Detect which cell encompasses the target text, then output its [X, Y] center coordinate. 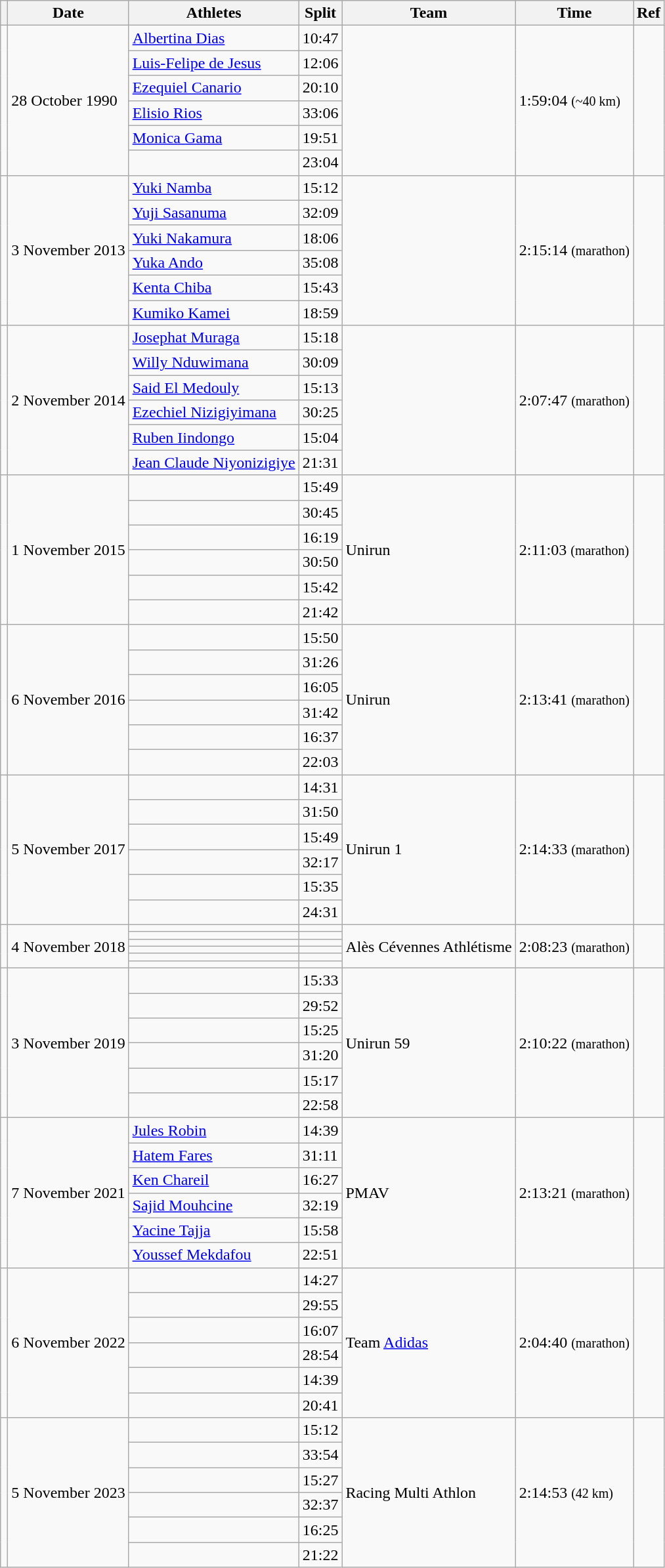
30:50 [320, 562]
28:54 [320, 1355]
Jean Claude Niyonizigiye [214, 463]
Kumiko Kamei [214, 313]
15:25 [320, 1031]
Alès Cévennes Athlétisme [429, 946]
18:06 [320, 237]
Ezequiel Canario [214, 88]
15:33 [320, 980]
4 November 2018 [68, 946]
2 November 2014 [68, 400]
15:42 [320, 587]
32:17 [320, 862]
16:27 [320, 1180]
1:59:04 (~40 km) [574, 100]
Ruben Iindongo [214, 438]
15:17 [320, 1081]
30:25 [320, 413]
Time [574, 13]
29:55 [320, 1305]
19:51 [320, 138]
2:07:47 (marathon) [574, 400]
3 November 2013 [68, 250]
15:18 [320, 338]
Jules Robin [214, 1130]
31:50 [320, 812]
33:06 [320, 113]
24:31 [320, 912]
15:13 [320, 388]
16:05 [320, 687]
Monica Gama [214, 138]
2:11:03 (marathon) [574, 550]
Team Adidas [429, 1342]
21:31 [320, 463]
16:37 [320, 737]
6 November 2022 [68, 1342]
Ezechiel Nizigiyimana [214, 413]
Yuka Ando [214, 262]
15:43 [320, 287]
Kenta Chiba [214, 287]
31:26 [320, 662]
28 October 1990 [68, 100]
2:13:21 (marathon) [574, 1193]
12:06 [320, 63]
Yacine Tajja [214, 1230]
22:58 [320, 1105]
15:50 [320, 637]
18:59 [320, 313]
32:19 [320, 1205]
15:04 [320, 438]
Date [68, 13]
Said El Medouly [214, 388]
Elisio Rios [214, 113]
Unirun 59 [429, 1042]
Youssef Mekdafou [214, 1255]
Yuki Nakamura [214, 237]
20:41 [320, 1405]
32:37 [320, 1505]
29:52 [320, 1006]
15:27 [320, 1480]
16:19 [320, 537]
15:35 [320, 887]
Luis-Felipe de Jesus [214, 63]
2:13:41 (marathon) [574, 699]
Josephat Muraga [214, 338]
Yuki Namba [214, 188]
21:22 [320, 1555]
30:45 [320, 512]
23:04 [320, 163]
Sajid Mouhcine [214, 1205]
Ref [649, 13]
2:15:14 (marathon) [574, 250]
3 November 2019 [68, 1042]
16:25 [320, 1530]
Athletes [214, 13]
Hatem Fares [214, 1155]
Split [320, 13]
2:10:22 (marathon) [574, 1042]
31:11 [320, 1155]
Ken Chareil [214, 1180]
Racing Multi Athlon [429, 1493]
14:31 [320, 787]
32:09 [320, 213]
14:27 [320, 1280]
2:08:23 (marathon) [574, 946]
15:58 [320, 1230]
33:54 [320, 1455]
2:14:53 (42 km) [574, 1493]
20:10 [320, 88]
21:42 [320, 612]
35:08 [320, 262]
Willy Nduwimana [214, 363]
7 November 2021 [68, 1193]
5 November 2017 [68, 850]
6 November 2016 [68, 699]
2:04:40 (marathon) [574, 1342]
31:42 [320, 712]
Albertina Dias [214, 38]
30:09 [320, 363]
22:03 [320, 762]
31:20 [320, 1056]
5 November 2023 [68, 1493]
16:07 [320, 1330]
Team [429, 13]
Yuji Sasanuma [214, 213]
Unirun 1 [429, 850]
1 November 2015 [68, 550]
10:47 [320, 38]
22:51 [320, 1255]
2:14:33 (marathon) [574, 850]
PMAV [429, 1193]
